For the text-containing cell, return its midpoint in (X, Y) coordinate format. 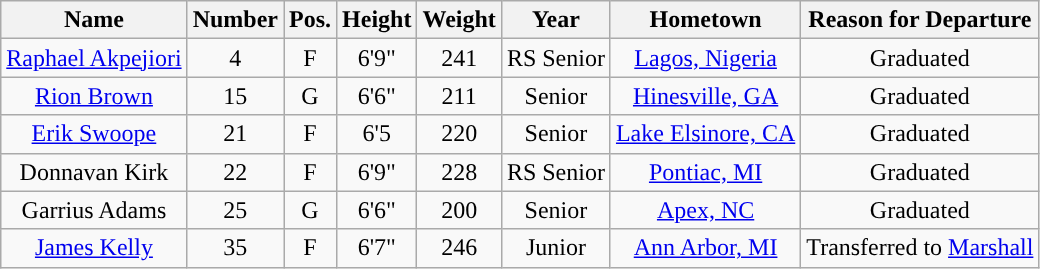
Number (235, 20)
15 (235, 96)
Raphael Akpejiori (94, 58)
25 (235, 210)
Hinesville, GA (705, 96)
Hometown (705, 20)
Year (556, 20)
220 (459, 134)
James Kelly (94, 248)
211 (459, 96)
6'7" (377, 248)
Erik Swoope (94, 134)
22 (235, 172)
Name (94, 20)
Pontiac, MI (705, 172)
Donnavan Kirk (94, 172)
Transferred to Marshall (920, 248)
Apex, NC (705, 210)
Lagos, Nigeria (705, 58)
4 (235, 58)
246 (459, 248)
6'5 (377, 134)
Weight (459, 20)
Height (377, 20)
Pos. (310, 20)
Rion Brown (94, 96)
21 (235, 134)
228 (459, 172)
Lake Elsinore, CA (705, 134)
Junior (556, 248)
35 (235, 248)
200 (459, 210)
241 (459, 58)
Ann Arbor, MI (705, 248)
Reason for Departure (920, 20)
Garrius Adams (94, 210)
